Determine the [X, Y] coordinate at the center of the cell enclosing the given text.  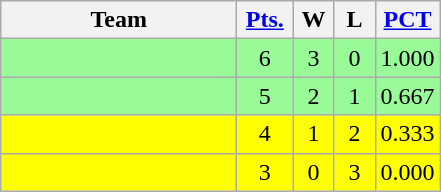
PCT [408, 20]
Team [119, 20]
1.000 [408, 58]
6 [265, 58]
4 [265, 134]
L [354, 20]
0.000 [408, 172]
W [314, 20]
5 [265, 96]
0.333 [408, 134]
0.667 [408, 96]
Pts. [265, 20]
